Extract the (X, Y) coordinate from the center of the cell holding the provided text.  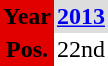
22nd (81, 50)
Year (27, 16)
2013 (81, 16)
Pos. (27, 50)
